Output the [x, y] coordinate of the center of the cell containing the given text.  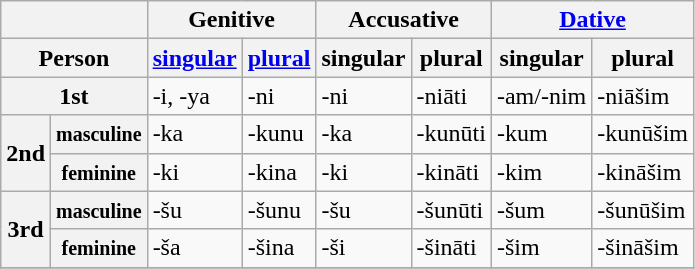
-kina [279, 172]
-šunūti [451, 210]
Person [74, 58]
-niāšim [643, 96]
2nd [26, 153]
-šim [541, 248]
-ša [194, 248]
-šunu [279, 210]
-kum [541, 134]
-šunūšim [643, 210]
-niāti [451, 96]
-šina [279, 248]
-kināšim [643, 172]
Genitive [232, 20]
-kināti [451, 172]
3rd [26, 229]
-kunu [279, 134]
-kunūti [451, 134]
Accusative [404, 20]
-i, -ya [194, 96]
Dative [592, 20]
-am/-nim [541, 96]
-ši [364, 248]
-šināšim [643, 248]
1st [74, 96]
-kunūšim [643, 134]
-kim [541, 172]
-šināti [451, 248]
-šum [541, 210]
